Pinpoint the cell where the given text exists, returning its [x, y] midpoint coordinate. 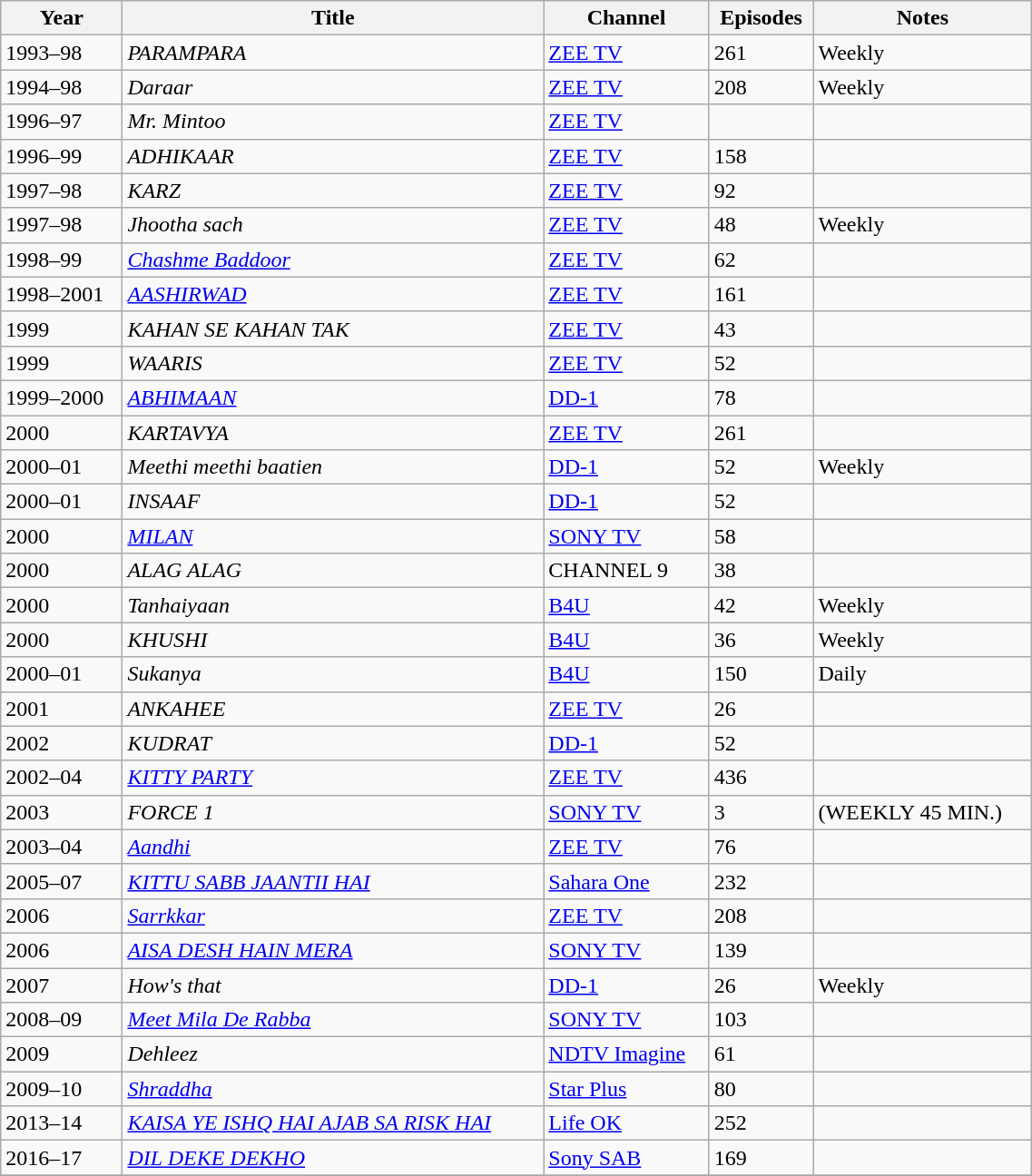
1999–2000 [62, 397]
3 [761, 812]
62 [761, 260]
252 [761, 1123]
58 [761, 536]
Sukanya [333, 674]
80 [761, 1089]
2007 [62, 985]
Mr. Mintoo [333, 122]
Meethi meethi baatien [333, 467]
2016–17 [62, 1158]
Daily [922, 674]
AASHIRWAD [333, 294]
161 [761, 294]
DIL DEKE DEKHO [333, 1158]
PARAMPARA [333, 53]
158 [761, 156]
CHANNEL 9 [626, 571]
139 [761, 950]
169 [761, 1158]
2003–04 [62, 847]
ADHIKAAR [333, 156]
42 [761, 605]
Star Plus [626, 1089]
2005–07 [62, 881]
KITTY PARTY [333, 778]
WAARIS [333, 363]
232 [761, 881]
78 [761, 397]
76 [761, 847]
2003 [62, 812]
2013–14 [62, 1123]
KHUSHI [333, 640]
36 [761, 640]
2009–10 [62, 1089]
Daraar [333, 87]
38 [761, 571]
How's that [333, 985]
Sarrkkar [333, 916]
1998–2001 [62, 294]
103 [761, 1020]
1996–97 [62, 122]
43 [761, 328]
1994–98 [62, 87]
KAHAN SE KAHAN TAK [333, 328]
FORCE 1 [333, 812]
2002–04 [62, 778]
Channel [626, 18]
61 [761, 1054]
Life OK [626, 1123]
Title [333, 18]
Chashme Baddoor [333, 260]
ABHIMAAN [333, 397]
Year [62, 18]
NDTV Imagine [626, 1054]
Tanhaiyaan [333, 605]
1998–99 [62, 260]
Shraddha [333, 1089]
KARZ [333, 191]
Episodes [761, 18]
Aandhi [333, 847]
2009 [62, 1054]
AISA DESH HAIN MERA [333, 950]
Sony SAB [626, 1158]
KARTAVYA [333, 433]
Notes [922, 18]
2001 [62, 709]
1996–99 [62, 156]
150 [761, 674]
KUDRAT [333, 743]
KITTU SABB JAANTII HAI [333, 881]
2002 [62, 743]
48 [761, 225]
Jhootha sach [333, 225]
(WEEKLY 45 MIN.) [922, 812]
Meet Mila De Rabba [333, 1020]
KAISA YE ISHQ HAI AJAB SA RISK HAI [333, 1123]
Sahara One [626, 881]
92 [761, 191]
MILAN [333, 536]
ANKAHEE [333, 709]
ALAG ALAG [333, 571]
Dehleez [333, 1054]
2008–09 [62, 1020]
1993–98 [62, 53]
INSAAF [333, 502]
436 [761, 778]
